Search for the cell housing the specified text and yield its (X, Y) center coordinate. 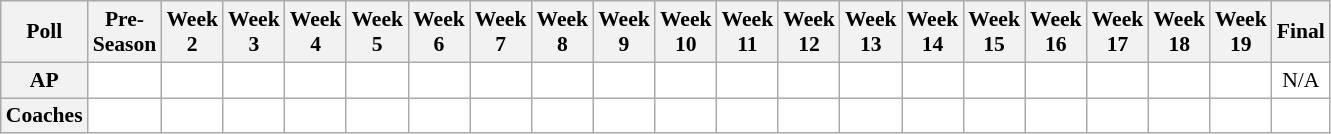
Week7 (501, 32)
Week15 (994, 32)
Week4 (316, 32)
Week10 (686, 32)
Week11 (748, 32)
Week6 (439, 32)
AP (44, 80)
Week17 (1118, 32)
Week8 (562, 32)
Poll (44, 32)
Week18 (1179, 32)
N/A (1301, 80)
Week14 (933, 32)
Week9 (624, 32)
Week13 (871, 32)
Final (1301, 32)
Week19 (1241, 32)
Week3 (254, 32)
Week12 (809, 32)
Pre-Season (125, 32)
Week5 (377, 32)
Coaches (44, 116)
Week2 (192, 32)
Week16 (1056, 32)
